Determine the (x, y) coordinate at the center of the cell enclosing the given text.  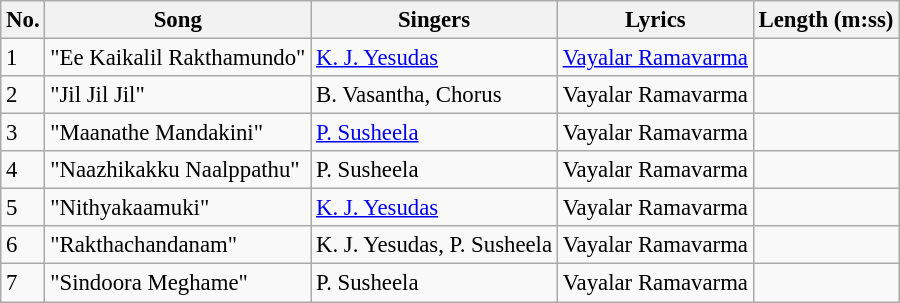
7 (23, 283)
B. Vasantha, Chorus (434, 95)
"Ee Kaikalil Rakthamundo" (178, 58)
Lyrics (655, 20)
"Naazhikakku Naalppathu" (178, 170)
1 (23, 58)
Song (178, 20)
6 (23, 245)
"Rakthachandanam" (178, 245)
3 (23, 133)
5 (23, 208)
4 (23, 170)
K. J. Yesudas, P. Susheela (434, 245)
2 (23, 95)
Singers (434, 20)
Length (m:ss) (826, 20)
No. (23, 20)
"Nithyakaamuki" (178, 208)
"Jil Jil Jil" (178, 95)
"Sindoora Meghame" (178, 283)
"Maanathe Mandakini" (178, 133)
